Locate the cell with the specified text and output its [X, Y] center coordinate. 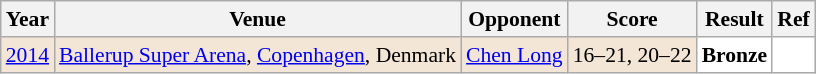
Chen Long [514, 55]
Score [632, 19]
Venue [258, 19]
Result [735, 19]
Ref [793, 19]
Year [28, 19]
Opponent [514, 19]
Ballerup Super Arena, Copenhagen, Denmark [258, 55]
Bronze [735, 55]
16–21, 20–22 [632, 55]
2014 [28, 55]
